Return [X, Y] of the center of cell containing provided text 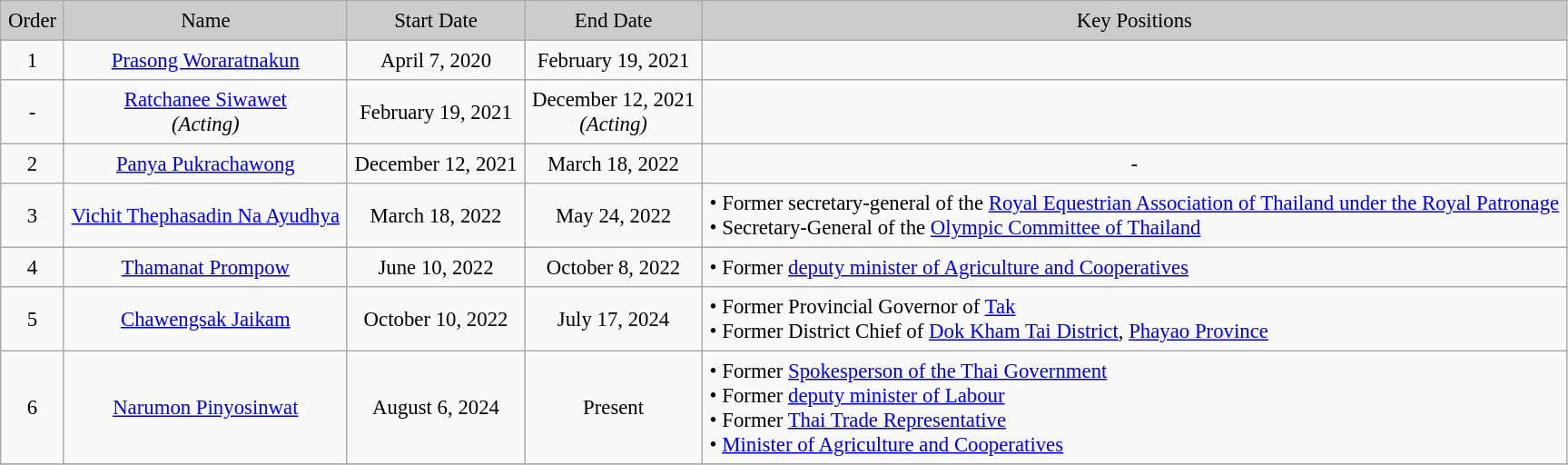
End Date [614, 21]
• Former deputy minister of Agriculture and Cooperatives [1134, 267]
December 12, 2021 (Acting) [614, 112]
Name [205, 21]
Narumon Pinyosinwat [205, 407]
Prasong Woraratnakun [205, 60]
Order [33, 21]
October 10, 2022 [436, 319]
October 8, 2022 [614, 267]
3 [33, 215]
August 6, 2024 [436, 407]
• Former Provincial Governor of Tak • Former District Chief of Dok Kham Tai District, Phayao Province [1134, 319]
May 24, 2022 [614, 215]
Ratchanee Siwawet(Acting) [205, 112]
Chawengsak Jaikam [205, 319]
Thamanat Prompow [205, 267]
Key Positions [1134, 21]
2 [33, 163]
July 17, 2024 [614, 319]
5 [33, 319]
Start Date [436, 21]
1 [33, 60]
April 7, 2020 [436, 60]
4 [33, 267]
6 [33, 407]
June 10, 2022 [436, 267]
December 12, 2021 [436, 163]
Panya Pukrachawong [205, 163]
Present [614, 407]
Vichit Thephasadin Na Ayudhya [205, 215]
